From the cell containing the given text, extract its center point as (x, y) coordinate. 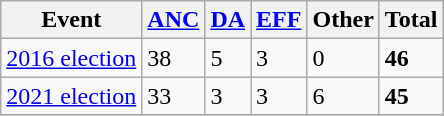
ANC (174, 20)
2016 election (72, 58)
46 (411, 58)
0 (343, 58)
33 (174, 96)
Other (343, 20)
DA (228, 20)
6 (343, 96)
2021 election (72, 96)
45 (411, 96)
38 (174, 58)
5 (228, 58)
EFF (279, 20)
Total (411, 20)
Event (72, 20)
